Pinpoint the cell where the given text exists, returning its (x, y) midpoint coordinate. 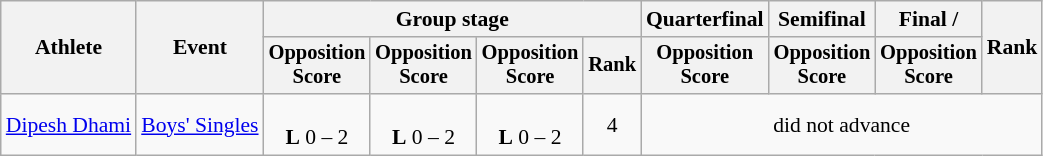
Quarterfinal (705, 19)
Dipesh Dhami (68, 124)
did not advance (842, 124)
Athlete (68, 48)
Semifinal (822, 19)
Final / (928, 19)
Boys' Singles (200, 124)
4 (612, 124)
Event (200, 48)
Group stage (452, 19)
